Search for the cell housing the specified text and yield its [x, y] center coordinate. 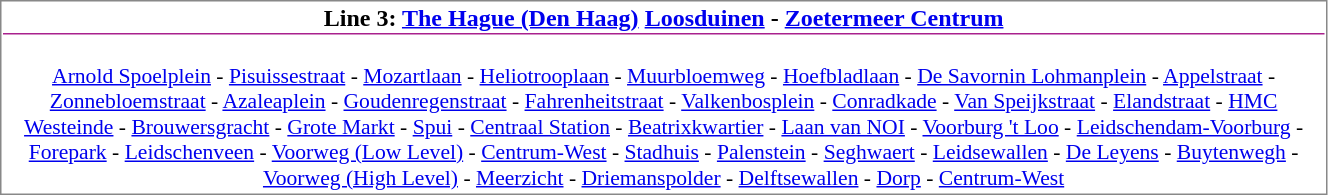
Line 3: The Hague (Den Haag) Loosduinen - Zoetermeer Centrum [664, 19]
